Find where the given text appears and provide that cell's center as [x, y] coordinate. 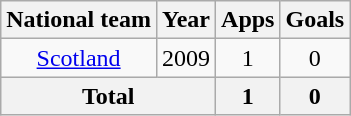
Goals [315, 20]
Total [108, 96]
Apps [248, 20]
Year [186, 20]
2009 [186, 58]
Scotland [79, 58]
National team [79, 20]
